Identify which cell holds the provided text, then report its (X, Y) central coordinate. 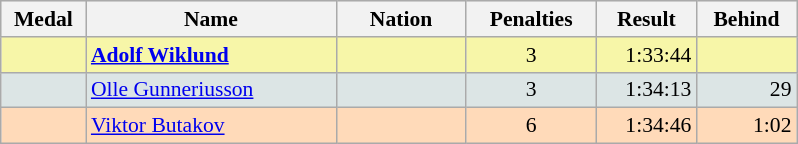
Viktor Butakov (211, 126)
Name (211, 19)
29 (746, 90)
Medal (44, 19)
1:02 (746, 126)
1:34:13 (646, 90)
Nation (401, 19)
1:34:46 (646, 126)
Adolf Wiklund (211, 55)
Result (646, 19)
Behind (746, 19)
Penalties (531, 19)
Olle Gunneriusson (211, 90)
6 (531, 126)
1:33:44 (646, 55)
